Pinpoint the cell where the given text exists, returning its [x, y] midpoint coordinate. 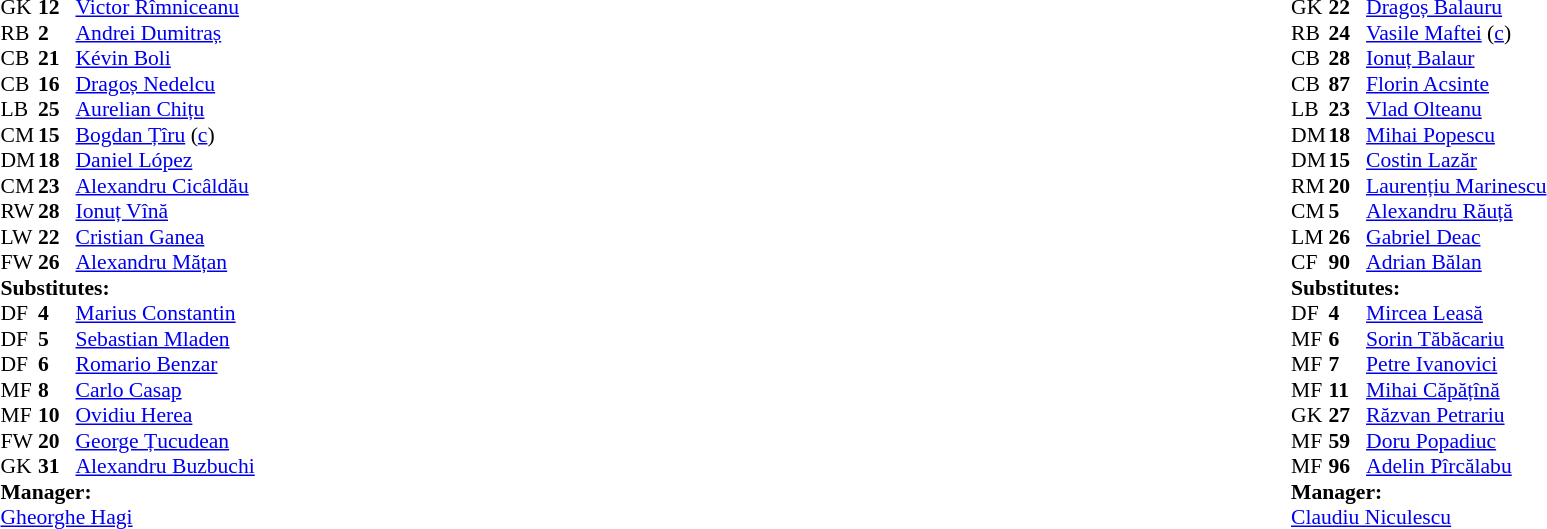
25 [57, 109]
Doru Popadiuc [1456, 441]
Răzvan Petrariu [1456, 415]
Laurențiu Marinescu [1456, 186]
CF [1310, 263]
Mihai Căpățînă [1456, 390]
Cristian Ganea [166, 237]
Gabriel Deac [1456, 237]
Mihai Popescu [1456, 135]
7 [1348, 365]
Sebastian Mladen [166, 339]
Vasile Maftei (c) [1456, 33]
RM [1310, 186]
Adrian Bălan [1456, 263]
Andrei Dumitraș [166, 33]
27 [1348, 415]
24 [1348, 33]
11 [1348, 390]
90 [1348, 263]
Kévin Boli [166, 59]
LW [19, 237]
George Țucudean [166, 441]
59 [1348, 441]
Ionuț Vînă [166, 211]
Vlad Olteanu [1456, 109]
Florin Acsinte [1456, 84]
21 [57, 59]
Adelin Pîrcălabu [1456, 467]
10 [57, 415]
Daniel López [166, 161]
RW [19, 211]
Ovidiu Herea [166, 415]
Carlo Casap [166, 390]
8 [57, 390]
Petre Ivanovici [1456, 365]
22 [57, 237]
Romario Benzar [166, 365]
Aurelian Chițu [166, 109]
2 [57, 33]
Alexandru Mățan [166, 263]
Alexandru Răuță [1456, 211]
LM [1310, 237]
Sorin Tăbăcariu [1456, 339]
Dragoș Nedelcu [166, 84]
Alexandru Buzbuchi [166, 467]
Ionuț Balaur [1456, 59]
31 [57, 467]
Alexandru Cicâldău [166, 186]
Costin Lazăr [1456, 161]
87 [1348, 84]
Bogdan Țîru (c) [166, 135]
16 [57, 84]
Marius Constantin [166, 313]
Mircea Leasă [1456, 313]
96 [1348, 467]
